For the text-containing cell, return its midpoint in [X, Y] coordinate format. 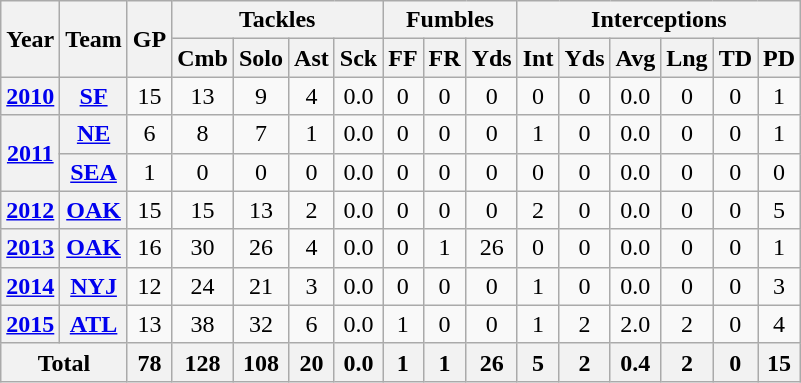
20 [312, 362]
7 [260, 134]
32 [260, 324]
Sck [358, 58]
Year [30, 39]
30 [203, 248]
2012 [30, 210]
Solo [260, 58]
Cmb [203, 58]
Avg [636, 58]
16 [149, 248]
38 [203, 324]
GP [149, 39]
ATL [94, 324]
2010 [30, 96]
78 [149, 362]
24 [203, 286]
Int [538, 58]
Lng [687, 58]
108 [260, 362]
Tackles [278, 20]
Interceptions [658, 20]
SEA [94, 172]
SF [94, 96]
NYJ [94, 286]
PD [780, 58]
FF [403, 58]
21 [260, 286]
2.0 [636, 324]
8 [203, 134]
128 [203, 362]
NE [94, 134]
2014 [30, 286]
Fumbles [450, 20]
Total [64, 362]
2015 [30, 324]
FR [444, 58]
Team [94, 39]
2011 [30, 153]
2013 [30, 248]
12 [149, 286]
TD [735, 58]
9 [260, 96]
Ast [312, 58]
0.4 [636, 362]
